Capture the cell that displays the provided text and extract its [x, y] central coordinate. 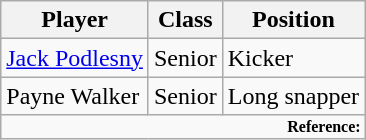
Long snapper [293, 96]
Position [293, 20]
Class [185, 20]
Jack Podlesny [75, 58]
Player [75, 20]
Payne Walker [75, 96]
Reference: [183, 127]
Kicker [293, 58]
